Return [X, Y] of the center of cell containing provided text 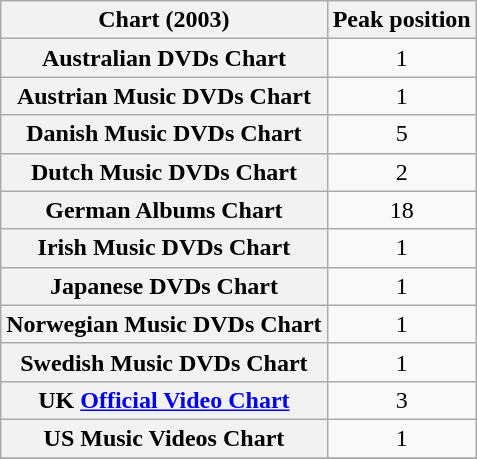
3 [402, 400]
Norwegian Music DVDs Chart [164, 324]
Australian DVDs Chart [164, 58]
Dutch Music DVDs Chart [164, 172]
Danish Music DVDs Chart [164, 134]
Japanese DVDs Chart [164, 286]
18 [402, 210]
US Music Videos Chart [164, 438]
Chart (2003) [164, 20]
Swedish Music DVDs Chart [164, 362]
UK Official Video Chart [164, 400]
German Albums Chart [164, 210]
Irish Music DVDs Chart [164, 248]
Peak position [402, 20]
5 [402, 134]
2 [402, 172]
Austrian Music DVDs Chart [164, 96]
